Pinpoint the cell where the given text exists, returning its [x, y] midpoint coordinate. 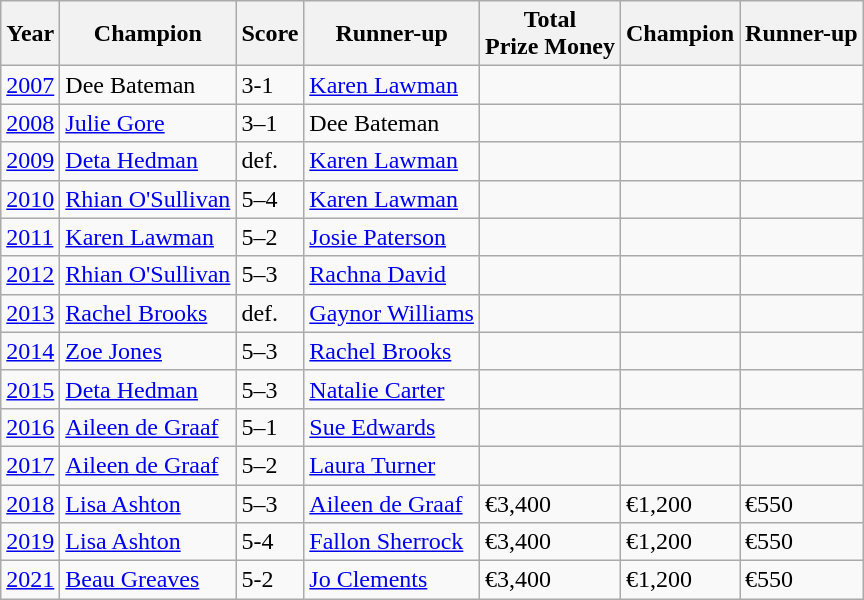
5–1 [270, 427]
Natalie Carter [392, 389]
Jo Clements [392, 580]
2014 [30, 351]
Year [30, 34]
2011 [30, 237]
3–1 [270, 123]
2009 [30, 161]
2016 [30, 427]
Josie Paterson [392, 237]
2019 [30, 542]
5-2 [270, 580]
2010 [30, 199]
Julie Gore [148, 123]
2007 [30, 85]
3-1 [270, 85]
2013 [30, 313]
5–4 [270, 199]
2018 [30, 503]
Laura Turner [392, 465]
2008 [30, 123]
2012 [30, 275]
Rachna David [392, 275]
Gaynor Williams [392, 313]
Beau Greaves [148, 580]
5-4 [270, 542]
Sue Edwards [392, 427]
Score [270, 34]
Zoe Jones [148, 351]
Fallon Sherrock [392, 542]
2017 [30, 465]
2015 [30, 389]
2021 [30, 580]
TotalPrize Money [550, 34]
